Provide the (x, y) coordinate of the cell's center where the given text is located.  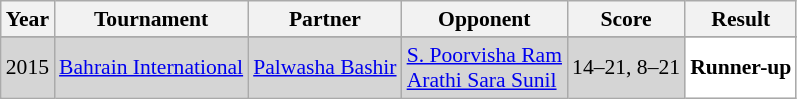
Partner (324, 19)
14–21, 8–21 (626, 68)
Palwasha Bashir (324, 68)
Bahrain International (151, 68)
Runner-up (740, 68)
Opponent (484, 19)
S. Poorvisha Ram Arathi Sara Sunil (484, 68)
Score (626, 19)
2015 (28, 68)
Tournament (151, 19)
Year (28, 19)
Result (740, 19)
